Pinpoint the cell where the given text exists, returning its [X, Y] midpoint coordinate. 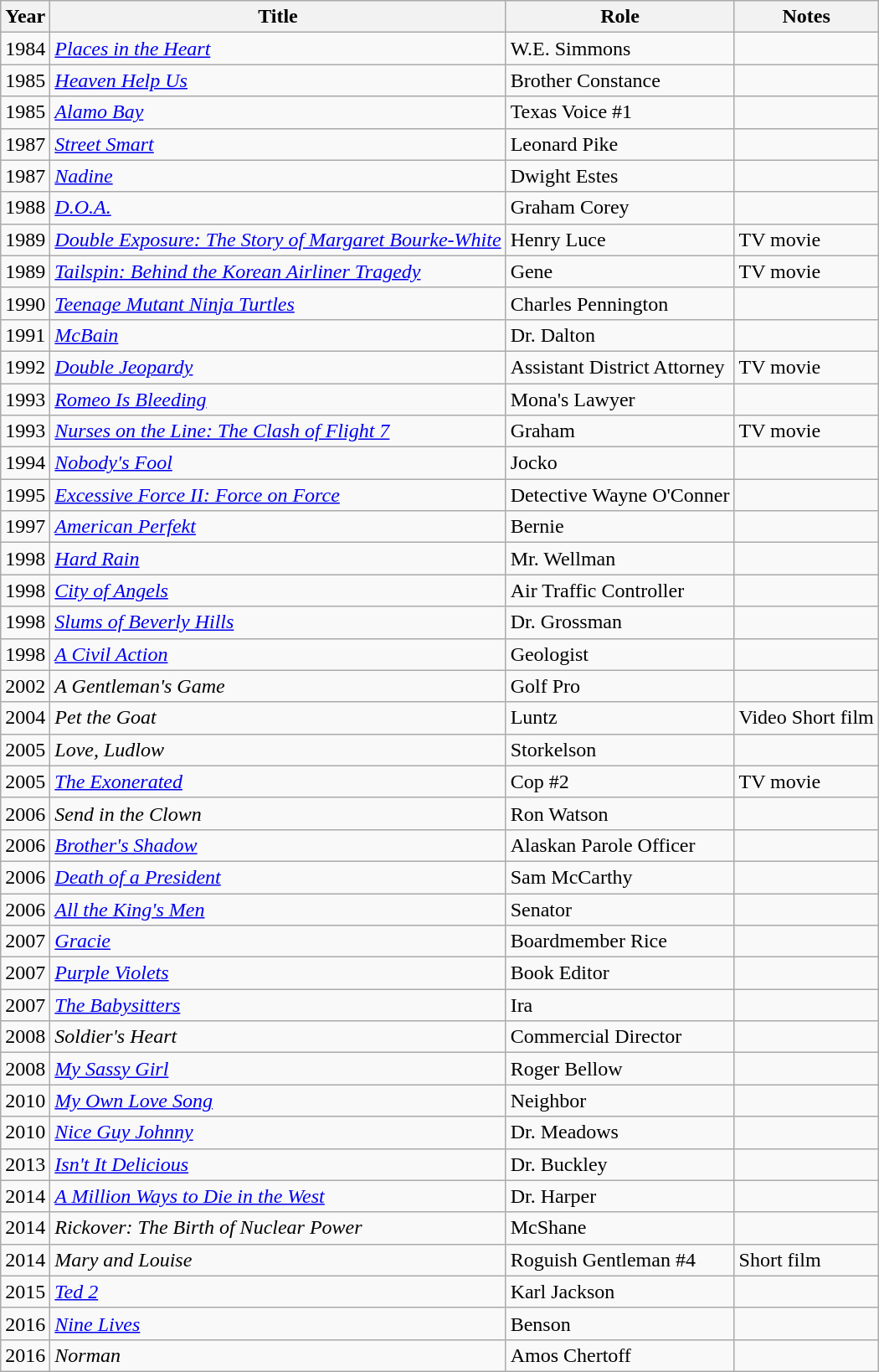
Storkelson [619, 750]
Air Traffic Controller [619, 591]
Isn't It Delicious [278, 1164]
1988 [25, 208]
Texas Voice #1 [619, 112]
Cop #2 [619, 781]
Year [25, 17]
Nobody's Fool [278, 463]
2004 [25, 718]
A Civil Action [278, 654]
Norman [278, 1355]
Gracie [278, 941]
Hard Rain [278, 559]
Nine Lives [278, 1323]
Death of a President [278, 877]
Teenage Mutant Ninja Turtles [278, 303]
Charles Pennington [619, 303]
Dr. Buckley [619, 1164]
Send in the Clown [278, 813]
Romeo Is Bleeding [278, 400]
1994 [25, 463]
Mr. Wellman [619, 559]
Boardmember Rice [619, 941]
Double Jeopardy [278, 367]
1991 [25, 335]
Dwight Estes [619, 176]
Dr. Grossman [619, 622]
Video Short film [806, 718]
2013 [25, 1164]
Bernie [619, 527]
The Babysitters [278, 1005]
Nurses on the Line: The Clash of Flight 7 [278, 431]
Jocko [619, 463]
Gene [619, 271]
1995 [25, 495]
Brother's Shadow [278, 845]
Tailspin: Behind the Korean Airliner Tragedy [278, 271]
Alaskan Parole Officer [619, 845]
Sam McCarthy [619, 877]
Street Smart [278, 144]
Nice Guy Johnny [278, 1132]
Book Editor [619, 973]
1997 [25, 527]
Double Exposure: The Story of Margaret Bourke-White [278, 240]
Luntz [619, 718]
Mary and Louise [278, 1260]
Role [619, 17]
Dr. Dalton [619, 335]
Rickover: The Birth of Nuclear Power [278, 1228]
Notes [806, 17]
Soldier's Heart [278, 1037]
Commercial Director [619, 1037]
Benson [619, 1323]
Detective Wayne O'Conner [619, 495]
McBain [278, 335]
Short film [806, 1260]
Roger Bellow [619, 1069]
W.E. Simmons [619, 49]
City of Angels [278, 591]
Leonard Pike [619, 144]
Golf Pro [619, 686]
2015 [25, 1292]
A Million Ways to Die in the West [278, 1196]
All the King's Men [278, 909]
Geologist [619, 654]
My Own Love Song [278, 1101]
Assistant District Attorney [619, 367]
Love, Ludlow [278, 750]
Graham Corey [619, 208]
Pet the Goat [278, 718]
1990 [25, 303]
The Exonerated [278, 781]
Brother Constance [619, 80]
Purple Violets [278, 973]
Roguish Gentleman #4 [619, 1260]
Graham [619, 431]
Ira [619, 1005]
Nadine [278, 176]
Mona's Lawyer [619, 400]
Title [278, 17]
Ron Watson [619, 813]
McShane [619, 1228]
My Sassy Girl [278, 1069]
2002 [25, 686]
Places in the Heart [278, 49]
Dr. Meadows [619, 1132]
Neighbor [619, 1101]
1992 [25, 367]
Karl Jackson [619, 1292]
1984 [25, 49]
Alamo Bay [278, 112]
Dr. Harper [619, 1196]
Amos Chertoff [619, 1355]
Senator [619, 909]
Excessive Force II: Force on Force [278, 495]
Henry Luce [619, 240]
D.O.A. [278, 208]
American Perfekt [278, 527]
A Gentleman's Game [278, 686]
Heaven Help Us [278, 80]
Slums of Beverly Hills [278, 622]
Ted 2 [278, 1292]
